For the text-containing cell, return its midpoint in (x, y) coordinate format. 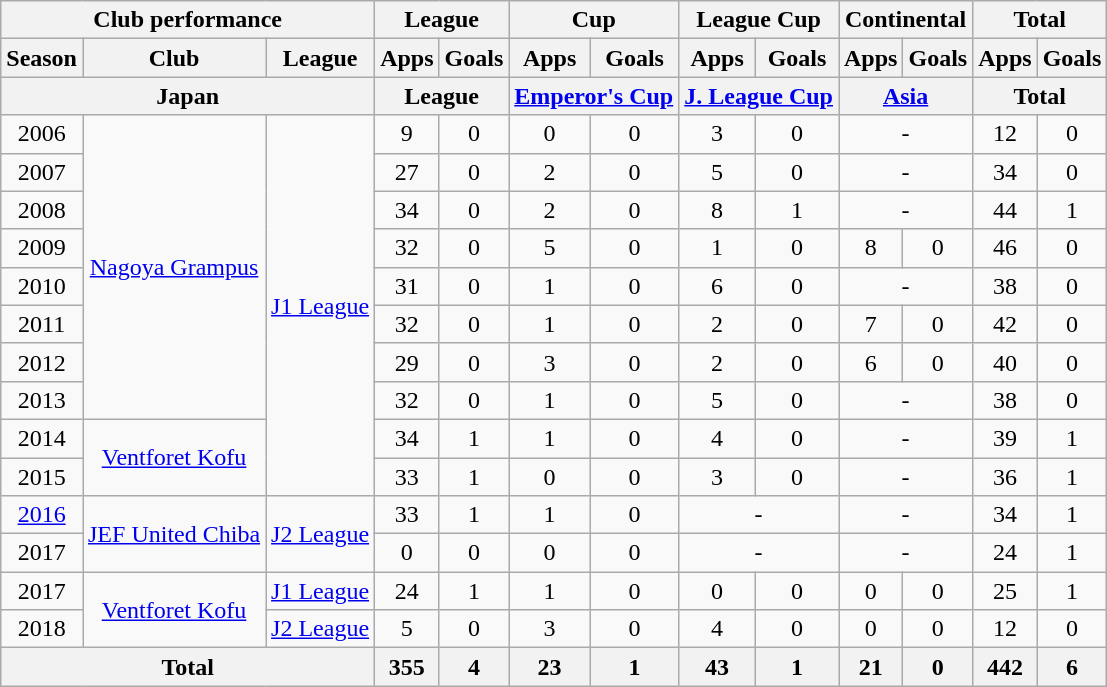
Asia (905, 96)
2013 (42, 400)
355 (407, 667)
43 (718, 667)
2010 (42, 286)
442 (1005, 667)
J. League Cup (759, 96)
7 (870, 324)
Club performance (188, 20)
Nagoya Grampus (174, 267)
39 (1005, 438)
44 (1005, 210)
Cup (594, 20)
League Cup (759, 20)
31 (407, 286)
36 (1005, 477)
2009 (42, 248)
Emperor's Cup (594, 96)
JEF United Chiba (174, 534)
9 (407, 134)
25 (1005, 591)
23 (550, 667)
2012 (42, 362)
Continental (905, 20)
2008 (42, 210)
Japan (188, 96)
2007 (42, 172)
42 (1005, 324)
29 (407, 362)
2018 (42, 629)
2016 (42, 515)
Club (174, 58)
46 (1005, 248)
2015 (42, 477)
2011 (42, 324)
21 (870, 667)
2006 (42, 134)
40 (1005, 362)
Season (42, 58)
2014 (42, 438)
27 (407, 172)
